Find where the given text appears and provide that cell's center as [x, y] coordinate. 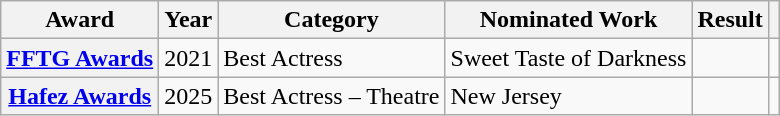
Sweet Taste of Darkness [568, 58]
Best Actress [332, 58]
FFTG Awards [80, 58]
Category [332, 20]
Best Actress – Theatre [332, 96]
Award [80, 20]
Nominated Work [568, 20]
New Jersey [568, 96]
Result [730, 20]
Year [188, 20]
2025 [188, 96]
Hafez Awards [80, 96]
2021 [188, 58]
